Extract the [x, y] coordinate from the center of the cell holding the provided text.  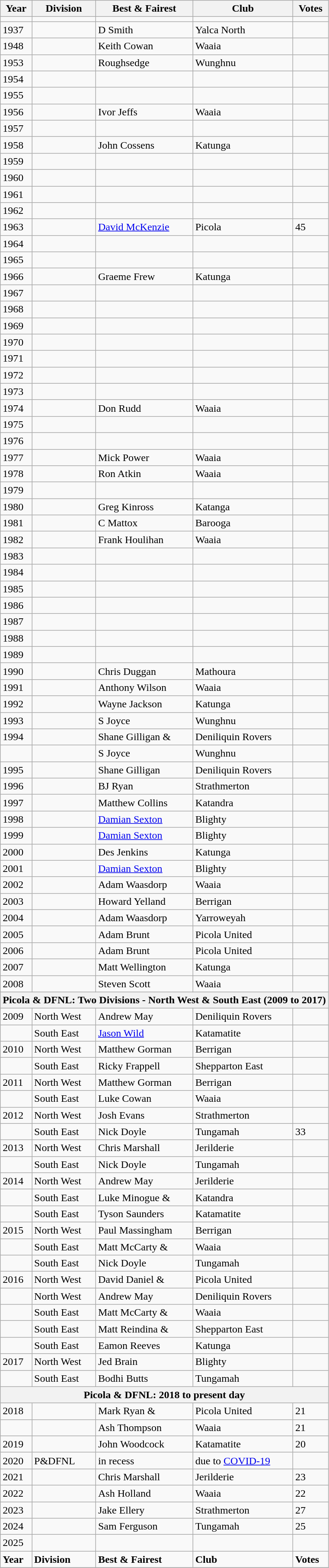
John Cossens [144, 145]
Graeme Frew [144, 277]
1999 [16, 836]
Jake Ellery [144, 1510]
1960 [16, 178]
C Mattox [144, 523]
Sam Ferguson [144, 1527]
33 [311, 1132]
Roughsedge [144, 63]
2020 [16, 1460]
1991 [16, 687]
2002 [16, 885]
BJ Ryan [144, 786]
1966 [16, 277]
2025 [16, 1543]
1981 [16, 523]
25 [311, 1527]
Keith Cowan [144, 46]
2018 [16, 1411]
1998 [16, 819]
1964 [16, 244]
1978 [16, 474]
1965 [16, 260]
2012 [16, 1115]
David McKenzie [144, 227]
2017 [16, 1362]
Steven Scott [144, 984]
1997 [16, 803]
20 [311, 1444]
1980 [16, 507]
P&DFNL [64, 1460]
1976 [16, 441]
2001 [16, 868]
23 [311, 1477]
Mick Power [144, 458]
Mathoura [243, 671]
Ricky Frappell [144, 1066]
2013 [16, 1148]
in recess [144, 1460]
Matt Wellington [144, 967]
John Woodcock [144, 1444]
1937 [16, 30]
2011 [16, 1082]
1985 [16, 589]
1968 [16, 309]
Shane Gilligan & [144, 737]
2023 [16, 1510]
1987 [16, 622]
1979 [16, 490]
Wayne Jackson [144, 704]
1989 [16, 655]
1973 [16, 391]
Matthew Collins [144, 803]
2004 [16, 918]
1993 [16, 720]
2010 [16, 1050]
1983 [16, 556]
1972 [16, 375]
Paul Massingham [144, 1230]
45 [311, 227]
2021 [16, 1477]
Ivor Jeffs [144, 112]
Picola & DFNL: Two Divisions - North West & South East (2009 to 2017) [164, 1000]
1982 [16, 540]
2019 [16, 1444]
1954 [16, 79]
Chris Duggan [144, 671]
Luke Cowan [144, 1099]
2009 [16, 1017]
Anthony Wilson [144, 687]
1994 [16, 737]
Tyson Saunders [144, 1214]
Des Jenkins [144, 852]
Frank Houlihan [144, 540]
Ron Atkin [144, 474]
Jason Wild [144, 1033]
D Smith [144, 30]
2015 [16, 1230]
1956 [16, 112]
Bodhi Butts [144, 1378]
Ash Holland [144, 1493]
David Daniel & [144, 1280]
2024 [16, 1527]
1957 [16, 128]
1958 [16, 145]
1971 [16, 359]
1969 [16, 326]
27 [311, 1510]
2000 [16, 852]
Picola & DFNL: 2018 to present day [164, 1395]
1984 [16, 572]
2007 [16, 967]
Josh Evans [144, 1115]
2005 [16, 934]
2022 [16, 1493]
1977 [16, 458]
Matt Reindina & [144, 1329]
Luke Minogue & [144, 1197]
2003 [16, 901]
1995 [16, 770]
Yarroweyah [243, 918]
1948 [16, 46]
Shane Gilligan [144, 770]
2016 [16, 1280]
Ash Thompson [144, 1428]
1962 [16, 211]
Katanga [243, 507]
Yalca North [243, 30]
1986 [16, 605]
due to COVID-19 [243, 1460]
Mark Ryan & [144, 1411]
1953 [16, 63]
1975 [16, 424]
1959 [16, 161]
1990 [16, 671]
1955 [16, 95]
2006 [16, 951]
Howard Yelland [144, 901]
1988 [16, 638]
Greg Kinross [144, 507]
Don Rudd [144, 408]
1974 [16, 408]
2008 [16, 984]
Barooga [243, 523]
1992 [16, 704]
2014 [16, 1181]
1970 [16, 342]
Eamon Reeves [144, 1345]
1967 [16, 293]
Jed Brain [144, 1362]
1996 [16, 786]
22 [311, 1493]
1961 [16, 194]
Picola [243, 227]
1963 [16, 227]
